Return the (X, Y) coordinate for the center point of the cell that contains the specified text.  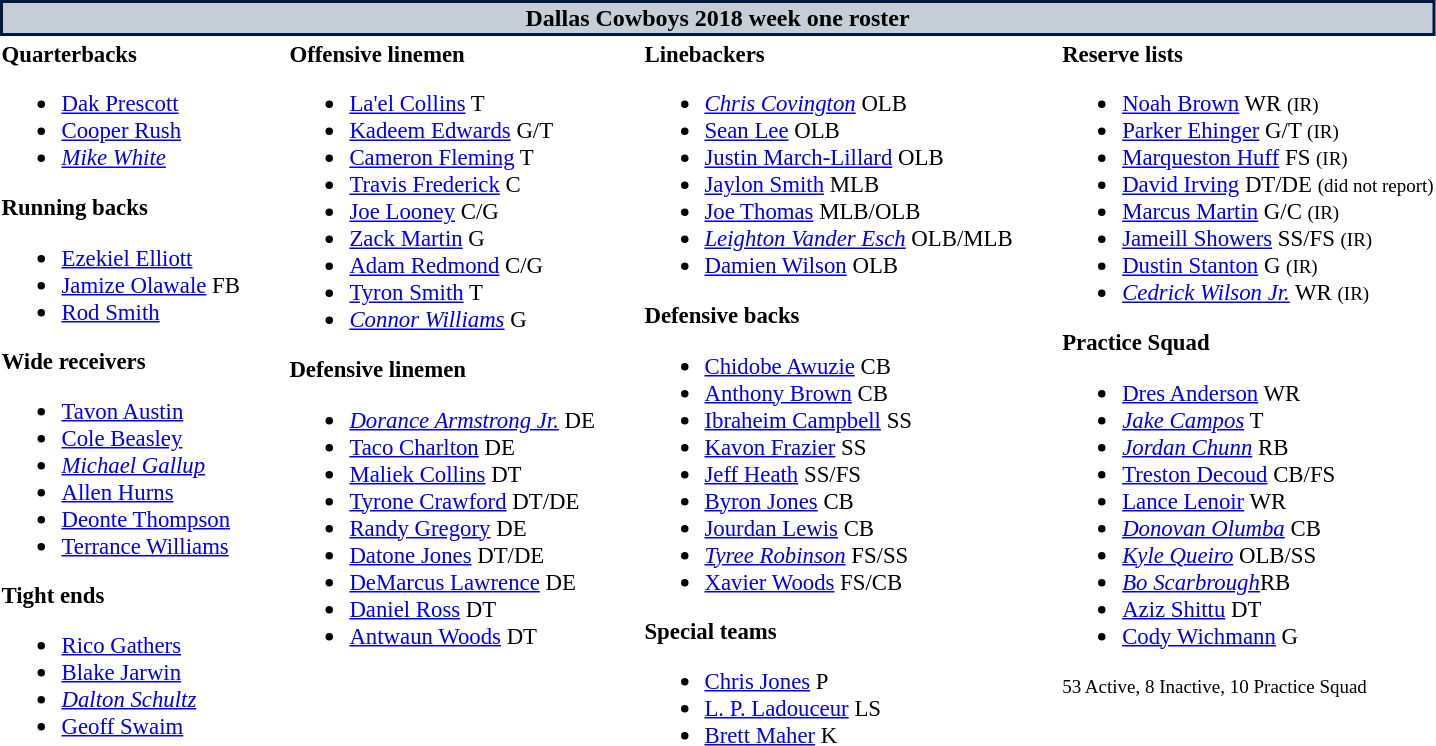
Dallas Cowboys 2018 week one roster (718, 18)
